Return (x, y) of the center of cell containing provided text 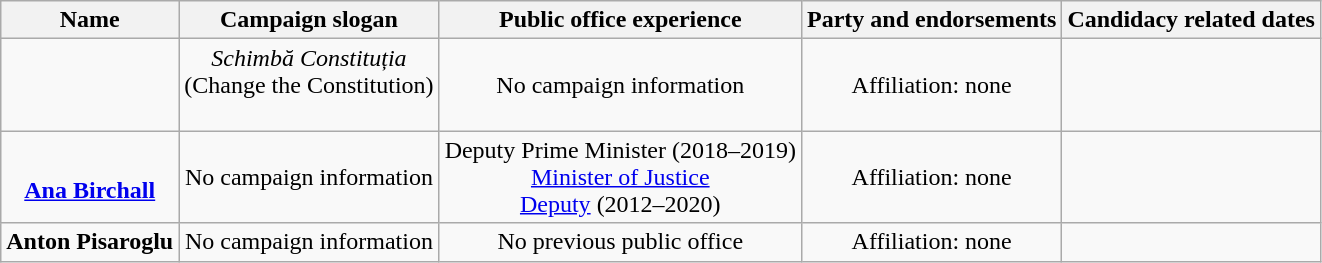
Schimbă Constituția(Change the Constitution) (309, 85)
Anton Pisaroglu (90, 242)
Name (90, 20)
Ana Birchall (90, 177)
Candidacy related dates (1192, 20)
Deputy Prime Minister (2018–2019)Minister of JusticeDeputy (2012–2020) (620, 177)
Campaign slogan (309, 20)
Party and endorsements (931, 20)
Public office experience (620, 20)
No previous public office (620, 242)
